Provide the [x, y] coordinate of the cell's center where the given text is located.  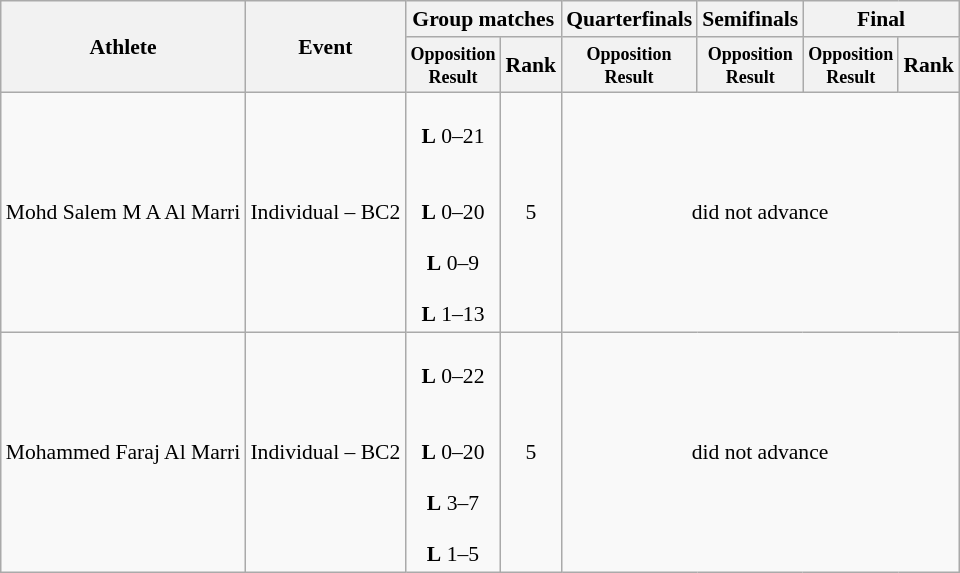
Athlete [124, 47]
Semifinals [750, 19]
Group matches [483, 19]
Quarterfinals [629, 19]
Final [881, 19]
Event [325, 47]
Mohammed Faraj Al Marri [124, 453]
L 0–22 L 0–20 L 3–7 L 1–5 [452, 453]
Mohd Salem M A Al Marri [124, 213]
L 0–21 L 0–20 L 0–9 L 1–13 [452, 213]
